Determine the [X, Y] coordinate at the center of the cell enclosing the given text.  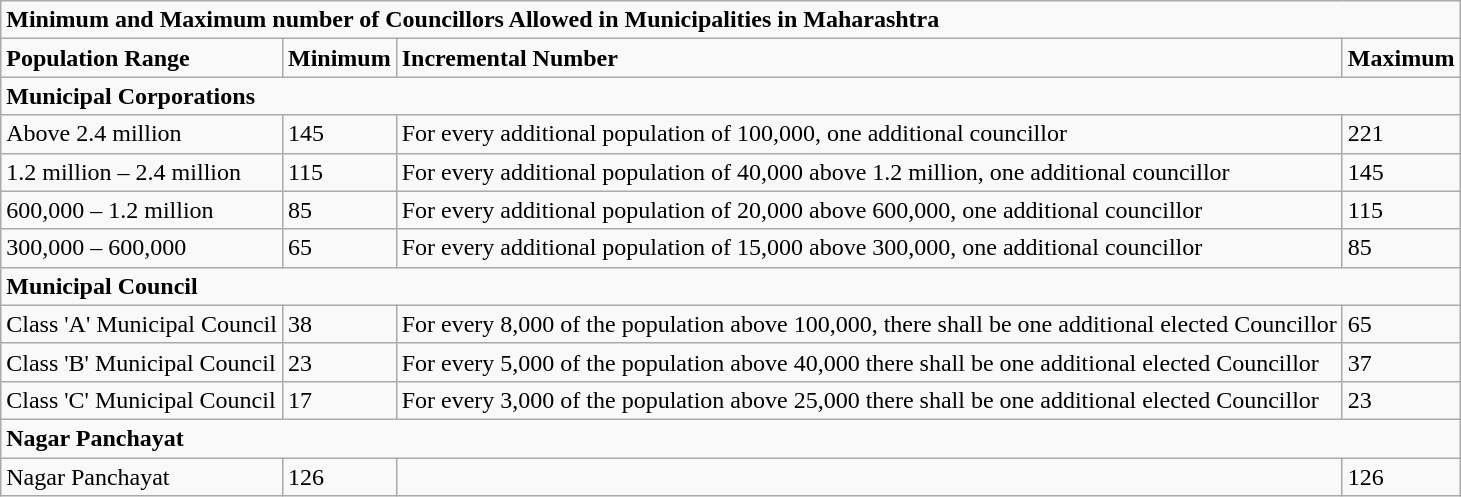
38 [339, 324]
Above 2.4 million [142, 134]
Municipal Council [730, 286]
For every additional population of 15,000 above 300,000, one additional councillor [869, 248]
For every 8,000 of the population above 100,000, there shall be one additional elected Councillor [869, 324]
17 [339, 400]
221 [1401, 134]
Class 'A' Municipal Council [142, 324]
For every 5,000 of the population above 40,000 there shall be one additional elected Councillor [869, 362]
37 [1401, 362]
Population Range [142, 58]
Class 'B' Municipal Council [142, 362]
For every 3,000 of the population above 25,000 there shall be one additional elected Councillor [869, 400]
Minimum [339, 58]
For every additional population of 40,000 above 1.2 million, one additional councillor [869, 172]
Class 'C' Municipal Council [142, 400]
For every additional population of 20,000 above 600,000, one additional councillor [869, 210]
Minimum and Maximum number of Councillors Allowed in Municipalities in Maharashtra [730, 20]
1.2 million – 2.4 million [142, 172]
Incremental Number [869, 58]
For every additional population of 100,000, one additional councillor [869, 134]
Maximum [1401, 58]
600,000 – 1.2 million [142, 210]
Municipal Corporations [730, 96]
300,000 – 600,000 [142, 248]
